Scan for the cell matching the given text and deliver its [x, y] coordinate at center. 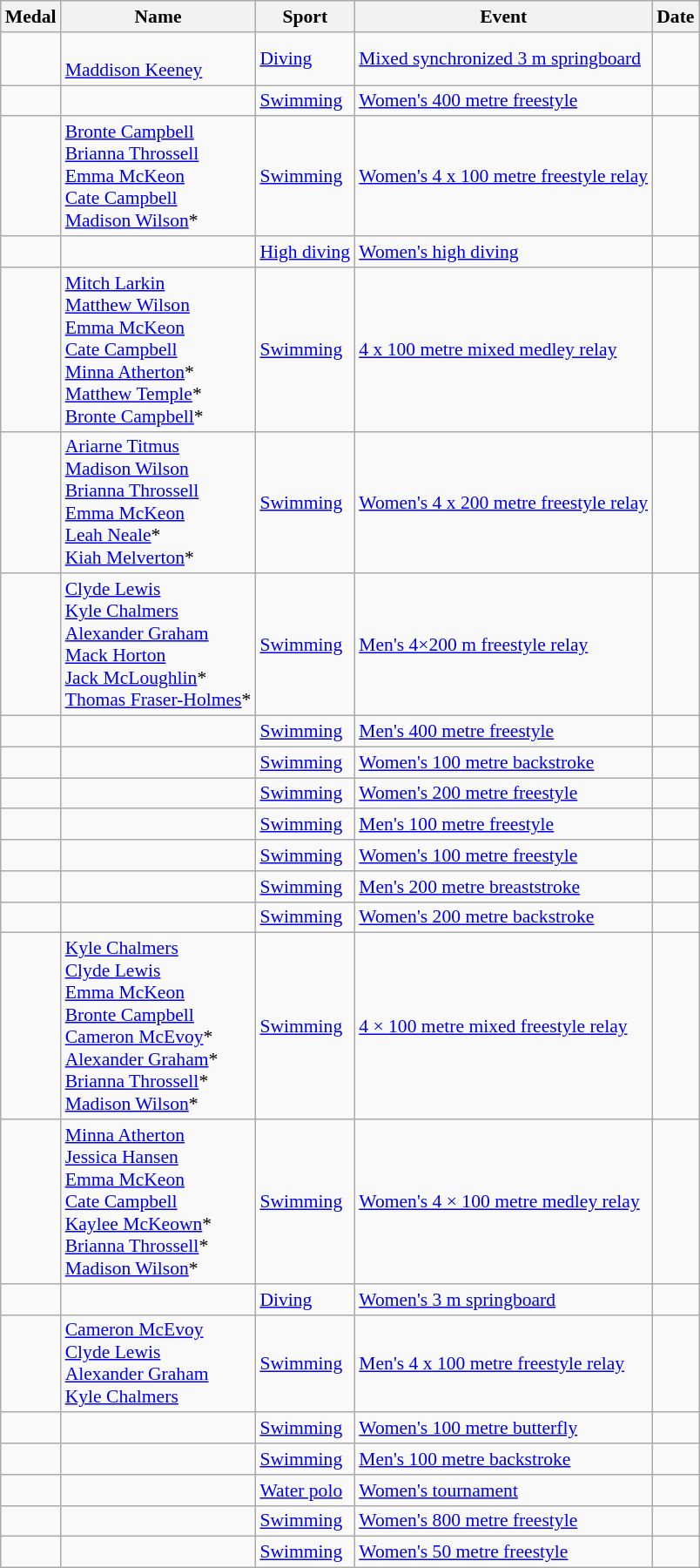
Women's 200 metre freestyle [503, 794]
Women's 4 × 100 metre medley relay [503, 1202]
Cameron McEvoyClyde LewisAlexander GrahamKyle Chalmers [158, 1363]
Bronte CampbellBrianna ThrossellEmma McKeonCate CampbellMadison Wilson* [158, 177]
Women's 100 metre backstroke [503, 762]
Men's 200 metre breaststroke [503, 887]
Women's high diving [503, 252]
Kyle ChalmersClyde LewisEmma McKeonBronte CampbellCameron McEvoy*Alexander Graham*Brianna Throssell*Madison Wilson* [158, 1026]
High diving [305, 252]
Sport [305, 17]
Mitch LarkinMatthew WilsonEmma McKeonCate CampbellMinna Atherton*Matthew Temple*Bronte Campbell* [158, 350]
Event [503, 17]
Women's 4 x 100 metre freestyle relay [503, 177]
Women's tournament [503, 1490]
Women's 100 metre freestyle [503, 855]
Women's 200 metre backstroke [503, 917]
Water polo [305, 1490]
Men's 100 metre freestyle [503, 825]
Women's 100 metre butterfly [503, 1429]
Men's 400 metre freestyle [503, 732]
Men's 4×200 m freestyle relay [503, 645]
Minna AthertonJessica HansenEmma McKeonCate CampbellKaylee McKeown*Brianna Throssell*Madison Wilson* [158, 1202]
Date [676, 17]
Women's 4 x 200 metre freestyle relay [503, 502]
Name [158, 17]
Maddison Keeney [158, 59]
4 x 100 metre mixed medley relay [503, 350]
Women's 50 metre freestyle [503, 1552]
Women's 3 m springboard [503, 1300]
Clyde LewisKyle ChalmersAlexander GrahamMack HortonJack McLoughlin*Thomas Fraser-Holmes* [158, 645]
Men's 100 metre backstroke [503, 1459]
Women's 800 metre freestyle [503, 1521]
Women's 400 metre freestyle [503, 101]
4 × 100 metre mixed freestyle relay [503, 1026]
Mixed synchronized 3 m springboard [503, 59]
Ariarne TitmusMadison WilsonBrianna ThrossellEmma McKeonLeah Neale*Kiah Melverton* [158, 502]
Men's 4 x 100 metre freestyle relay [503, 1363]
Medal [31, 17]
